Extract the [x, y] coordinate from the center of the cell holding the provided text.  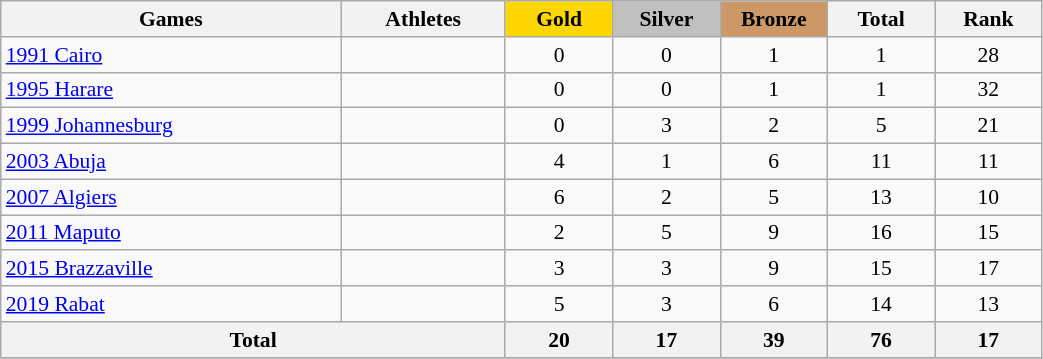
Bronze [774, 19]
76 [880, 340]
Silver [666, 19]
1995 Harare [171, 90]
16 [880, 233]
2015 Brazzaville [171, 269]
20 [558, 340]
Rank [988, 19]
Games [171, 19]
2019 Rabat [171, 304]
2011 Maputo [171, 233]
32 [988, 90]
21 [988, 126]
28 [988, 55]
Gold [558, 19]
39 [774, 340]
10 [988, 197]
Athletes [424, 19]
4 [558, 162]
2003 Abuja [171, 162]
2007 Algiers [171, 197]
1999 Johannesburg [171, 126]
14 [880, 304]
1991 Cairo [171, 55]
